Identify which cell holds the provided text, then report its [X, Y] central coordinate. 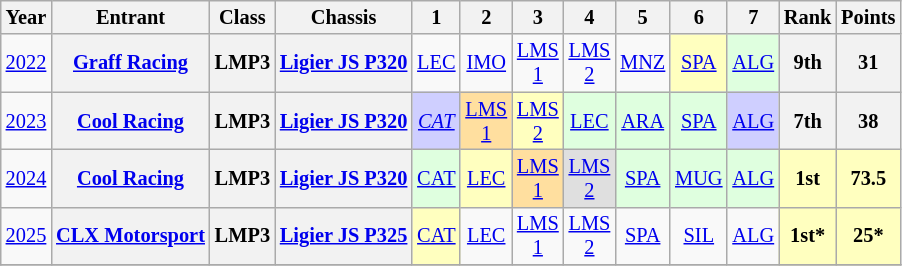
Graff Racing [130, 63]
SIL [698, 236]
5 [642, 17]
MUG [698, 178]
IMO [486, 63]
CLX Motorsport [130, 236]
2024 [26, 178]
2023 [26, 121]
38 [868, 121]
7th [808, 121]
Class [242, 17]
1 [436, 17]
9th [808, 63]
1st [808, 178]
Rank [808, 17]
1st* [808, 236]
2 [486, 17]
Entrant [130, 17]
6 [698, 17]
Chassis [344, 17]
ARA [642, 121]
7 [753, 17]
Points [868, 17]
Year [26, 17]
3 [538, 17]
2025 [26, 236]
Ligier JS P325 [344, 236]
MNZ [642, 63]
4 [590, 17]
31 [868, 63]
2022 [26, 63]
25* [868, 236]
73.5 [868, 178]
